Identify which cell holds the provided text, then report its (X, Y) central coordinate. 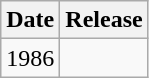
1986 (30, 58)
Date (30, 20)
Release (104, 20)
